Pinpoint the cell where the given text exists, returning its (x, y) midpoint coordinate. 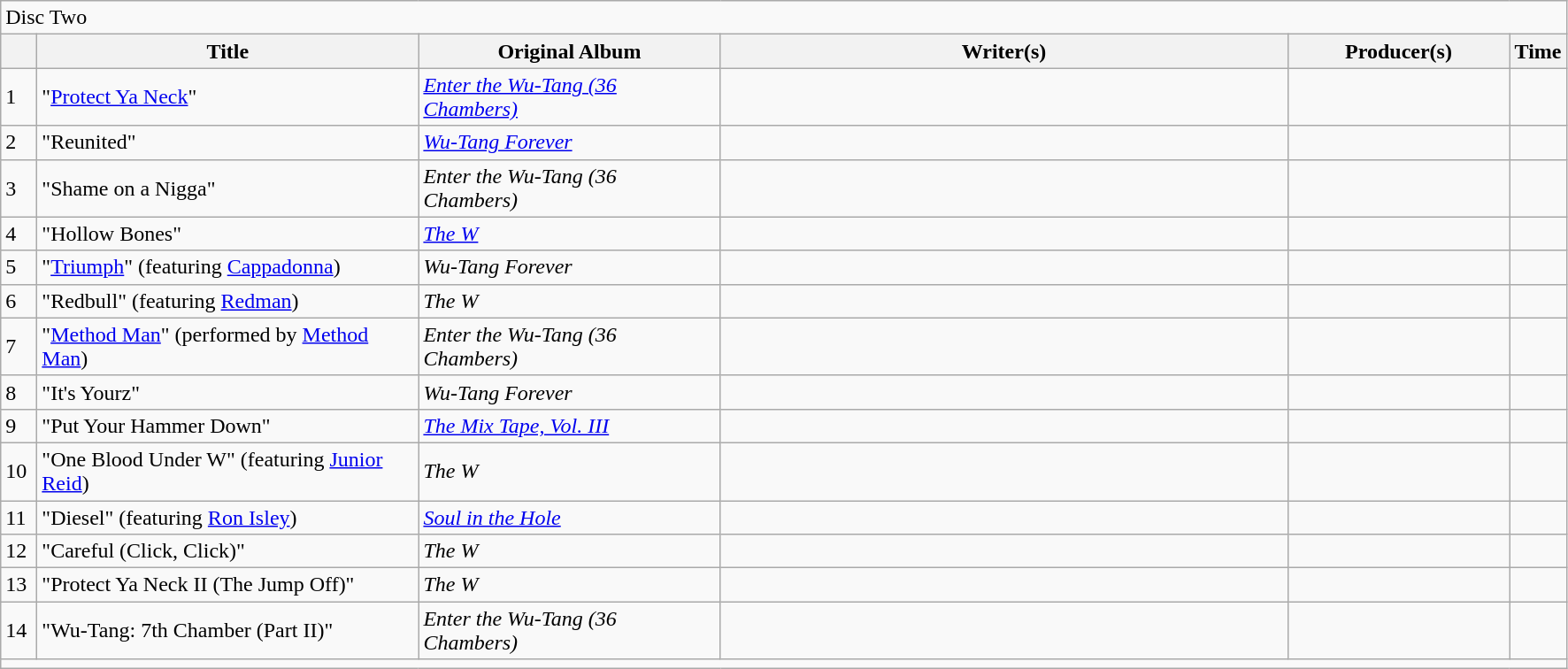
Disc Two (784, 18)
Original Album (570, 51)
Time (1538, 51)
"Protect Ya Neck" (228, 97)
4 (19, 234)
7 (19, 347)
"Hollow Bones" (228, 234)
"Protect Ya Neck II (The Jump Off)" (228, 585)
9 (19, 426)
"Careful (Click, Click)" (228, 551)
13 (19, 585)
"One Blood Under W" (featuring Junior Reid) (228, 471)
"Diesel" (featuring Ron Isley) (228, 518)
"Method Man" (performed by Method Man) (228, 347)
2 (19, 142)
"Triumph" (featuring Cappadonna) (228, 267)
Producer(s) (1398, 51)
Title (228, 51)
"Put Your Hammer Down" (228, 426)
"Redbull" (featuring Redman) (228, 301)
"Wu-Tang: 7th Chamber (Part II)" (228, 630)
"Reunited" (228, 142)
6 (19, 301)
11 (19, 518)
The Mix Tape, Vol. III (570, 426)
14 (19, 630)
8 (19, 392)
"It's Yourz" (228, 392)
12 (19, 551)
1 (19, 97)
10 (19, 471)
3 (19, 188)
Writer(s) (1003, 51)
5 (19, 267)
Soul in the Hole (570, 518)
"Shame on a Nigga" (228, 188)
